Output the (x, y) coordinate of the center of the cell containing the given text.  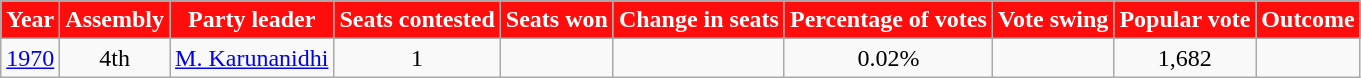
1,682 (1185, 58)
4th (115, 58)
Vote swing (1053, 20)
1 (417, 58)
0.02% (888, 58)
Change in seats (698, 20)
Outcome (1308, 20)
Party leader (252, 20)
Seats contested (417, 20)
Seats won (556, 20)
Year (30, 20)
Assembly (115, 20)
Percentage of votes (888, 20)
1970 (30, 58)
Popular vote (1185, 20)
M. Karunanidhi (252, 58)
